Locate the cell with the specified text and output its (X, Y) center coordinate. 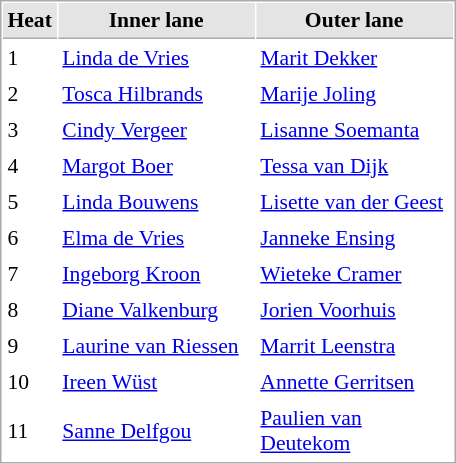
Marrit Leenstra (354, 345)
Diane Valkenburg (156, 309)
Lisanne Soemanta (354, 129)
4 (30, 165)
Wieteke Cramer (354, 273)
Laurine van Riessen (156, 345)
Paulien van Deutekom (354, 430)
Marije Joling (354, 93)
Linda Bouwens (156, 201)
Linda de Vries (156, 57)
Ireen Wüst (156, 381)
Inner lane (156, 21)
Lisette van der Geest (354, 201)
3 (30, 129)
Sanne Delfgou (156, 430)
Ingeborg Kroon (156, 273)
6 (30, 237)
9 (30, 345)
Jorien Voorhuis (354, 309)
5 (30, 201)
Cindy Vergeer (156, 129)
Tessa van Dijk (354, 165)
11 (30, 430)
7 (30, 273)
Margot Boer (156, 165)
Outer lane (354, 21)
Tosca Hilbrands (156, 93)
2 (30, 93)
Annette Gerritsen (354, 381)
10 (30, 381)
Heat (30, 21)
Elma de Vries (156, 237)
Janneke Ensing (354, 237)
Marit Dekker (354, 57)
8 (30, 309)
1 (30, 57)
